Identify which cell holds the provided text, then report its [X, Y] central coordinate. 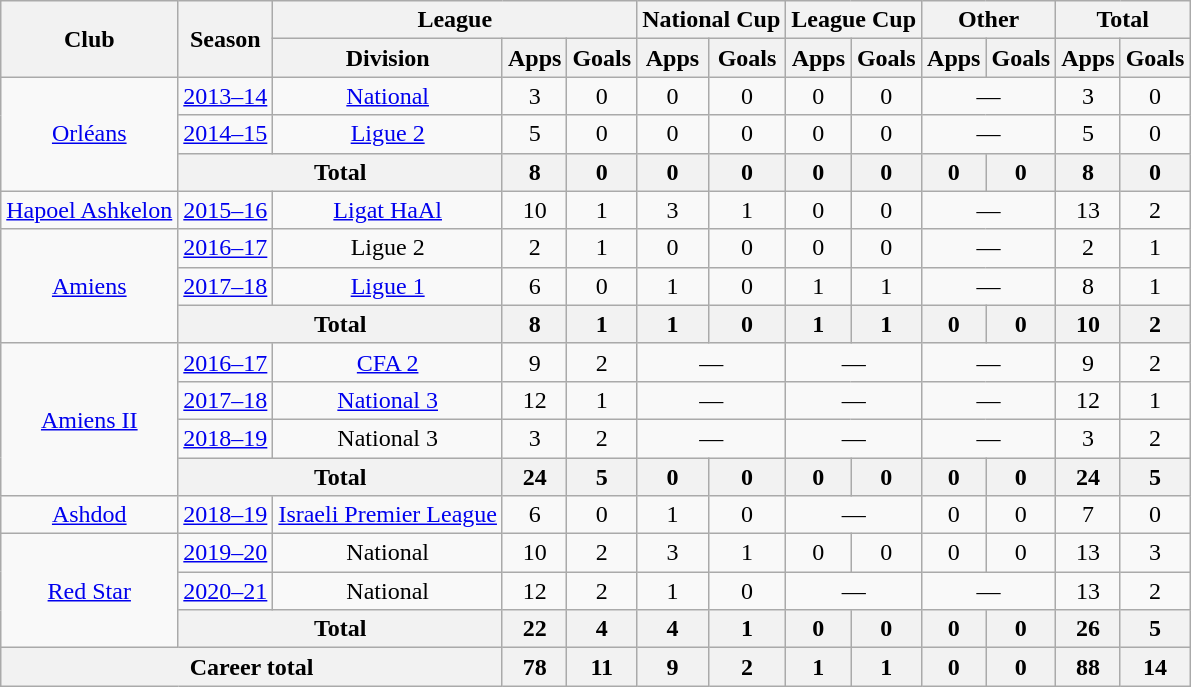
7 [1088, 515]
88 [1088, 667]
National Cup [712, 20]
Amiens [90, 286]
Ligat HaAl [388, 210]
Career total [252, 667]
Division [388, 58]
Amiens II [90, 419]
Ligue 1 [388, 286]
Orléans [90, 134]
Hapoel Ashkelon [90, 210]
78 [534, 667]
Ashdod [90, 515]
2020–21 [226, 591]
14 [1155, 667]
League [455, 20]
Other [989, 20]
2019–20 [226, 553]
2013–14 [226, 96]
11 [602, 667]
Season [226, 39]
26 [1088, 629]
2015–16 [226, 210]
CFA 2 [388, 362]
Club [90, 39]
League Cup [854, 20]
Israeli Premier League [388, 515]
2014–15 [226, 134]
22 [534, 629]
Red Star [90, 591]
